Provide the [x, y] coordinate of the cell's center where the given text is located.  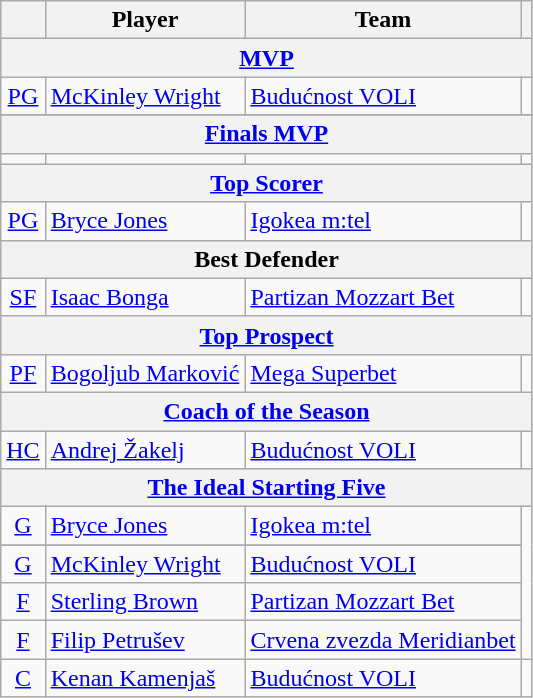
HC [23, 449]
Mega Superbet [383, 373]
The Ideal Starting Five [266, 488]
Sterling Brown [145, 602]
Best Defender [266, 259]
Top Prospect [266, 335]
SF [23, 297]
Finals MVP [266, 134]
Bogoljub Marković [145, 373]
Isaac Bonga [145, 297]
Crvena zvezda Meridianbet [383, 640]
Top Scorer [266, 183]
Andrej Žakelj [145, 449]
Kenan Kamenjaš [145, 678]
Team [383, 20]
MVP [266, 58]
Player [145, 20]
Filip Petrušev [145, 640]
Coach of the Season [266, 411]
C [23, 678]
PF [23, 373]
